From the cell containing the given text, extract its center point as [X, Y] coordinate. 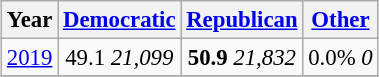
Republican [242, 20]
49.1 21,099 [120, 58]
Other [340, 20]
2019 [30, 58]
50.9 21,832 [242, 58]
0.0% 0 [340, 58]
Democratic [120, 20]
Year [30, 20]
